Detect which cell encompasses the target text, then output its [x, y] center coordinate. 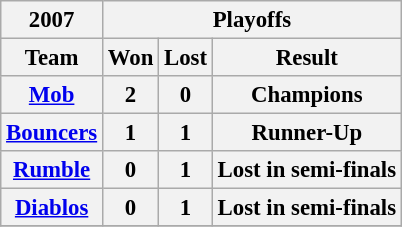
Result [306, 58]
2007 [52, 20]
Rumble [52, 170]
2 [130, 95]
Mob [52, 95]
Playoffs [252, 20]
Runner-Up [306, 133]
Bouncers [52, 133]
Champions [306, 95]
Won [130, 58]
Diablos [52, 208]
Team [52, 58]
Lost [186, 58]
